From the cell containing the given text, extract its center point as (X, Y) coordinate. 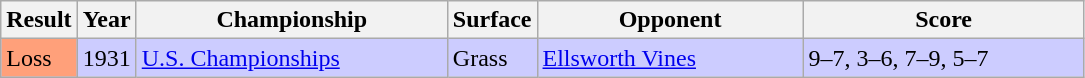
Ellsworth Vines (670, 58)
1931 (106, 58)
Result (39, 20)
Year (106, 20)
Opponent (670, 20)
Loss (39, 58)
Grass (492, 58)
9–7, 3–6, 7–9, 5–7 (944, 58)
Championship (292, 20)
Score (944, 20)
Surface (492, 20)
U.S. Championships (292, 58)
